Identify which cell holds the provided text, then report its [X, Y] central coordinate. 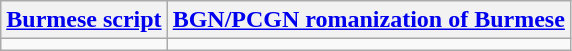
BGN/PCGN romanization of Burmese [368, 20]
Burmese script [84, 20]
